For the text-containing cell, return its midpoint in (x, y) coordinate format. 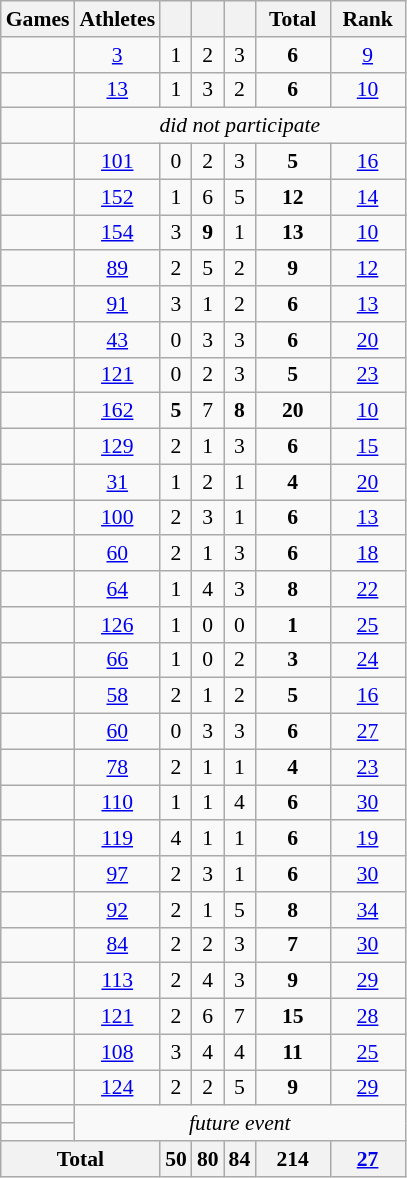
22 (368, 589)
66 (117, 660)
214 (292, 1159)
14 (368, 197)
91 (117, 304)
18 (368, 554)
64 (117, 589)
Games (38, 19)
43 (117, 340)
80 (208, 1159)
future event (240, 1124)
97 (117, 874)
92 (117, 910)
31 (117, 482)
11 (292, 1052)
78 (117, 767)
34 (368, 910)
50 (176, 1159)
119 (117, 839)
Athletes (117, 19)
58 (117, 696)
101 (117, 162)
124 (117, 1088)
152 (117, 197)
did not participate (240, 126)
19 (368, 839)
162 (117, 411)
129 (117, 447)
113 (117, 981)
24 (368, 660)
110 (117, 803)
Rank (368, 19)
100 (117, 518)
154 (117, 233)
108 (117, 1052)
28 (368, 1017)
89 (117, 269)
126 (117, 625)
